Identify which cell holds the provided text, then report its (x, y) central coordinate. 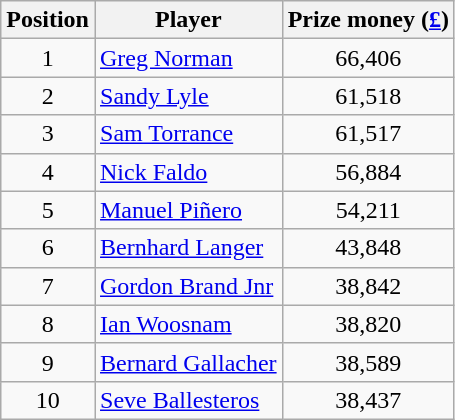
2 (48, 96)
Bernhard Langer (188, 248)
Sandy Lyle (188, 96)
38,589 (368, 362)
Gordon Brand Jnr (188, 286)
Player (188, 20)
5 (48, 210)
10 (48, 400)
Nick Faldo (188, 172)
61,517 (368, 134)
6 (48, 248)
8 (48, 324)
Ian Woosnam (188, 324)
7 (48, 286)
38,437 (368, 400)
4 (48, 172)
43,848 (368, 248)
56,884 (368, 172)
Position (48, 20)
9 (48, 362)
3 (48, 134)
1 (48, 58)
54,211 (368, 210)
Manuel Piñero (188, 210)
Sam Torrance (188, 134)
38,820 (368, 324)
38,842 (368, 286)
Bernard Gallacher (188, 362)
Prize money (£) (368, 20)
Seve Ballesteros (188, 400)
Greg Norman (188, 58)
66,406 (368, 58)
61,518 (368, 96)
